From the cell containing the given text, extract its center point as (x, y) coordinate. 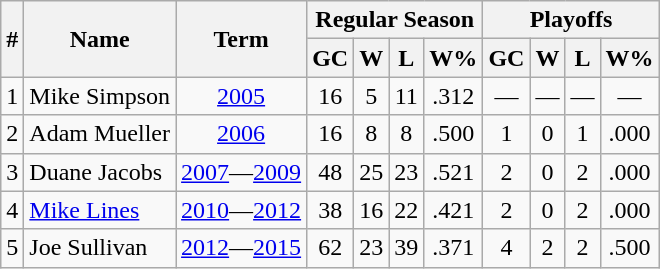
38 (330, 210)
Joe Sullivan (100, 248)
39 (406, 248)
.312 (454, 96)
.421 (454, 210)
Playoffs (571, 20)
2006 (242, 134)
# (12, 39)
11 (406, 96)
Regular Season (395, 20)
62 (330, 248)
2010—2012 (242, 210)
25 (372, 172)
Name (100, 39)
3 (12, 172)
Term (242, 39)
.521 (454, 172)
48 (330, 172)
Mike Lines (100, 210)
Duane Jacobs (100, 172)
22 (406, 210)
2005 (242, 96)
.371 (454, 248)
Mike Simpson (100, 96)
2007—2009 (242, 172)
Adam Mueller (100, 134)
2012—2015 (242, 248)
